Identify which cell holds the provided text, then report its (x, y) central coordinate. 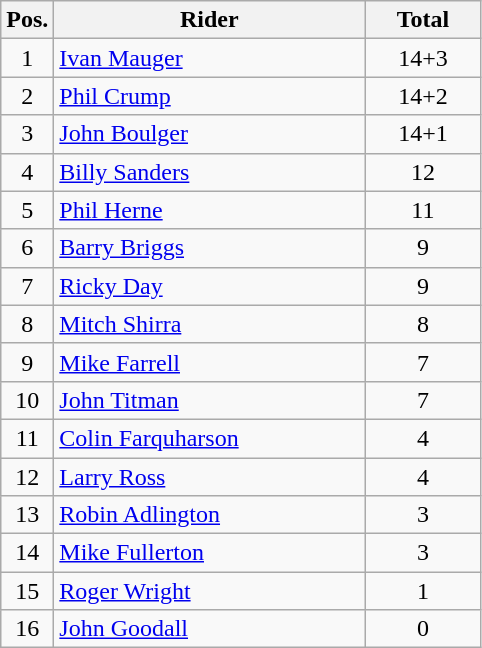
Billy Sanders (210, 172)
Robin Adlington (210, 515)
14 (28, 553)
Phil Crump (210, 96)
Phil Herne (210, 210)
John Goodall (210, 629)
John Titman (210, 400)
16 (28, 629)
0 (423, 629)
Rider (210, 20)
15 (28, 591)
Colin Farquharson (210, 438)
2 (28, 96)
5 (28, 210)
Larry Ross (210, 477)
14+1 (423, 134)
14+2 (423, 96)
Ivan Mauger (210, 58)
Barry Briggs (210, 248)
Roger Wright (210, 591)
Pos. (28, 20)
14+3 (423, 58)
Mitch Shirra (210, 324)
Mike Fullerton (210, 553)
6 (28, 248)
Ricky Day (210, 286)
10 (28, 400)
Total (423, 20)
13 (28, 515)
Mike Farrell (210, 362)
John Boulger (210, 134)
